Determine the [X, Y] coordinate at the center of the cell enclosing the given text.  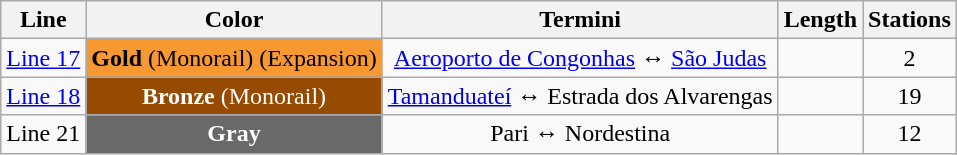
Line 18 [44, 96]
Aeroporto de Congonhas ↔ São Judas [580, 58]
19 [910, 96]
12 [910, 134]
Color [234, 20]
Line [44, 20]
Bronze (Monorail) [234, 96]
Stations [910, 20]
Length [820, 20]
Pari ↔ Nordestina [580, 134]
Line 21 [44, 134]
Line 17 [44, 58]
2 [910, 58]
Termini [580, 20]
Tamanduateí ↔ Estrada dos Alvarengas [580, 96]
Gray [234, 134]
Gold (Monorail) (Expansion) [234, 58]
